Scan for the cell matching the given text and deliver its [X, Y] coordinate at center. 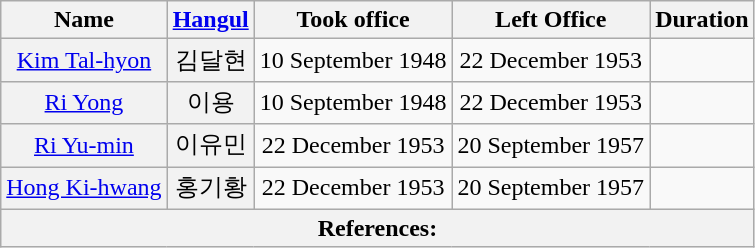
Left Office [551, 20]
Duration [702, 20]
Name [84, 20]
이유민 [210, 146]
Took office [353, 20]
이용 [210, 102]
Ri Yu-min [84, 146]
Kim Tal-hyon [84, 60]
김달현 [210, 60]
Hong Ki-hwang [84, 188]
Hangul [210, 20]
References: [378, 228]
홍기황 [210, 188]
Ri Yong [84, 102]
